Provide the [X, Y] coordinate of the cell's center where the given text is located.  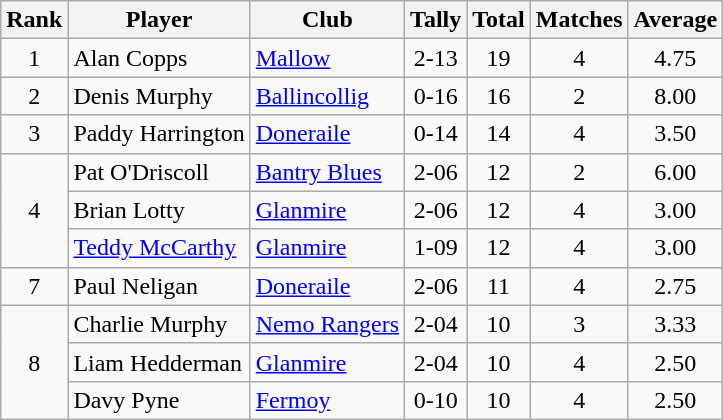
0-10 [436, 400]
Mallow [327, 58]
11 [499, 286]
19 [499, 58]
Charlie Murphy [159, 324]
0-16 [436, 96]
Nemo Rangers [327, 324]
Matches [579, 20]
Rank [34, 20]
Brian Lotty [159, 210]
Pat O'Driscoll [159, 172]
0-14 [436, 134]
Davy Pyne [159, 400]
3.50 [676, 134]
8 [34, 362]
7 [34, 286]
Teddy McCarthy [159, 248]
Player [159, 20]
Alan Copps [159, 58]
14 [499, 134]
6.00 [676, 172]
Average [676, 20]
8.00 [676, 96]
Denis Murphy [159, 96]
Tally [436, 20]
Ballincollig [327, 96]
2-13 [436, 58]
Bantry Blues [327, 172]
1-09 [436, 248]
1 [34, 58]
Paul Neligan [159, 286]
Club [327, 20]
4.75 [676, 58]
Fermoy [327, 400]
2.75 [676, 286]
Liam Hedderman [159, 362]
16 [499, 96]
Paddy Harrington [159, 134]
Total [499, 20]
3.33 [676, 324]
